Find where the given text appears and provide that cell's center as [X, Y] coordinate. 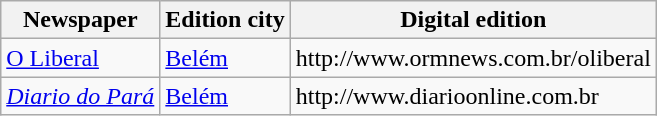
http://www.ormnews.com.br/oliberal [473, 58]
http://www.diarioonline.com.br [473, 96]
Newspaper [80, 20]
Digital edition [473, 20]
Diario do Pará [80, 96]
O Liberal [80, 58]
Edition city [225, 20]
